Pinpoint the cell where the given text exists, returning its (X, Y) midpoint coordinate. 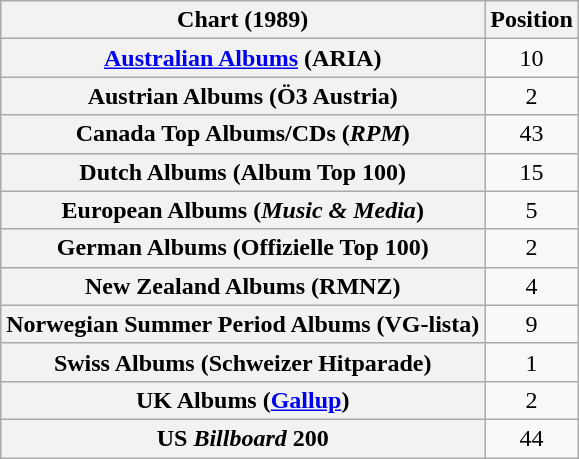
Canada Top Albums/CDs (RPM) (243, 134)
43 (532, 134)
UK Albums (Gallup) (243, 400)
4 (532, 286)
Dutch Albums (Album Top 100) (243, 172)
Australian Albums (ARIA) (243, 58)
New Zealand Albums (RMNZ) (243, 286)
1 (532, 362)
15 (532, 172)
5 (532, 210)
US Billboard 200 (243, 438)
Norwegian Summer Period Albums (VG-lista) (243, 324)
European Albums (Music & Media) (243, 210)
German Albums (Offizielle Top 100) (243, 248)
Swiss Albums (Schweizer Hitparade) (243, 362)
44 (532, 438)
9 (532, 324)
10 (532, 58)
Chart (1989) (243, 20)
Position (532, 20)
Austrian Albums (Ö3 Austria) (243, 96)
